For the text-containing cell, return its midpoint in (X, Y) coordinate format. 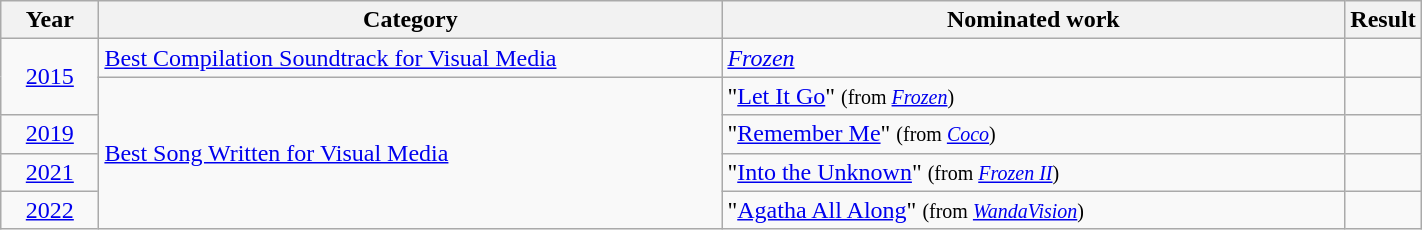
Frozen (1034, 58)
2015 (50, 77)
Best Song Written for Visual Media (410, 153)
Best Compilation Soundtrack for Visual Media (410, 58)
2019 (50, 134)
"Let It Go" (from Frozen) (1034, 96)
2022 (50, 210)
2021 (50, 172)
"Agatha All Along" (from WandaVision) (1034, 210)
Category (410, 20)
"Remember Me" (from Coco) (1034, 134)
"Into the Unknown" (from Frozen II) (1034, 172)
Year (50, 20)
Result (1383, 20)
Nominated work (1034, 20)
